Provide the (X, Y) coordinate of the cell's center where the given text is located.  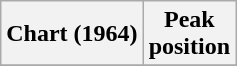
Peakposition (189, 34)
Chart (1964) (72, 34)
